Return (x, y) of the center of cell containing provided text 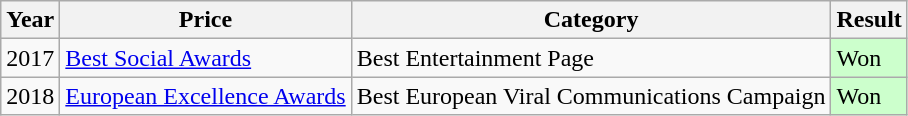
Best Social Awards (206, 58)
Year (30, 20)
Category (591, 20)
2018 (30, 96)
2017 (30, 58)
Best European Viral Communications Campaign (591, 96)
Price (206, 20)
European Excellence Awards (206, 96)
Best Entertainment Page (591, 58)
Result (869, 20)
